Provide the (X, Y) coordinate of the cell's center where the given text is located.  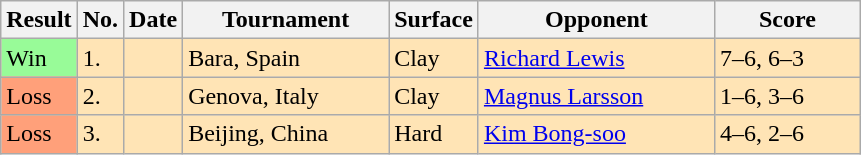
Result (39, 20)
Win (39, 58)
Magnus Larsson (596, 96)
No. (100, 20)
Score (787, 20)
1–6, 3–6 (787, 96)
Bara, Spain (286, 58)
Hard (434, 134)
Genova, Italy (286, 96)
2. (100, 96)
Kim Bong-soo (596, 134)
Richard Lewis (596, 58)
3. (100, 134)
4–6, 2–6 (787, 134)
7–6, 6–3 (787, 58)
Surface (434, 20)
1. (100, 58)
Beijing, China (286, 134)
Opponent (596, 20)
Date (154, 20)
Tournament (286, 20)
